Capture the cell that displays the provided text and extract its (x, y) central coordinate. 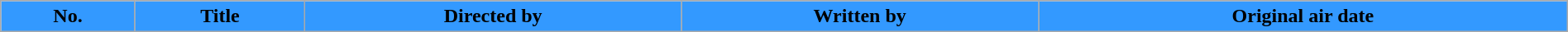
Written by (860, 16)
Original air date (1303, 16)
No. (68, 16)
Directed by (493, 16)
Title (220, 16)
